From the cell containing the given text, extract its center point as (X, Y) coordinate. 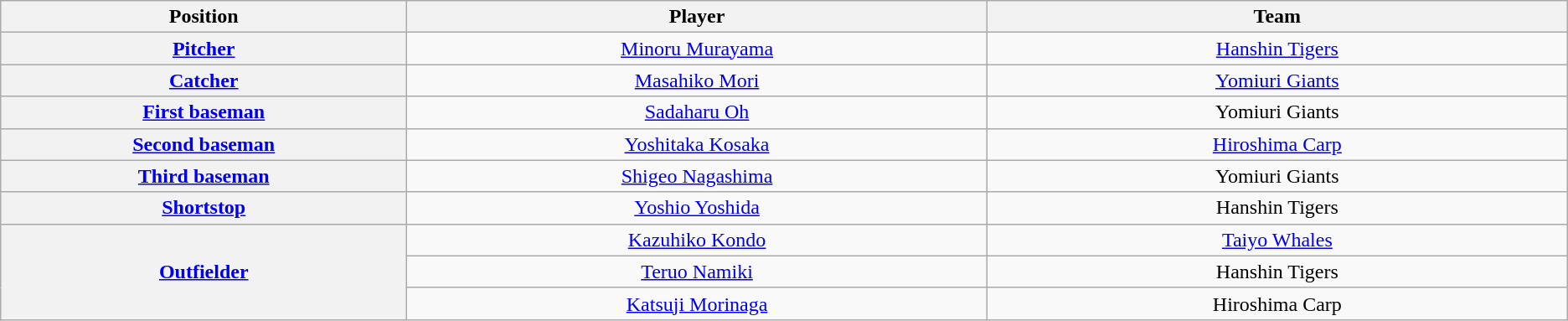
Katsuji Morinaga (697, 303)
Sadaharu Oh (697, 112)
Pitcher (204, 49)
Shigeo Nagashima (697, 176)
Third baseman (204, 176)
Masahiko Mori (697, 80)
Position (204, 17)
Outfielder (204, 272)
Player (697, 17)
Yoshitaka Kosaka (697, 144)
Second baseman (204, 144)
Taiyo Whales (1277, 240)
Yoshio Yoshida (697, 208)
Teruo Namiki (697, 272)
Shortstop (204, 208)
Catcher (204, 80)
Team (1277, 17)
Minoru Murayama (697, 49)
Kazuhiko Kondo (697, 240)
First baseman (204, 112)
